Detect which cell encompasses the target text, then output its (x, y) center coordinate. 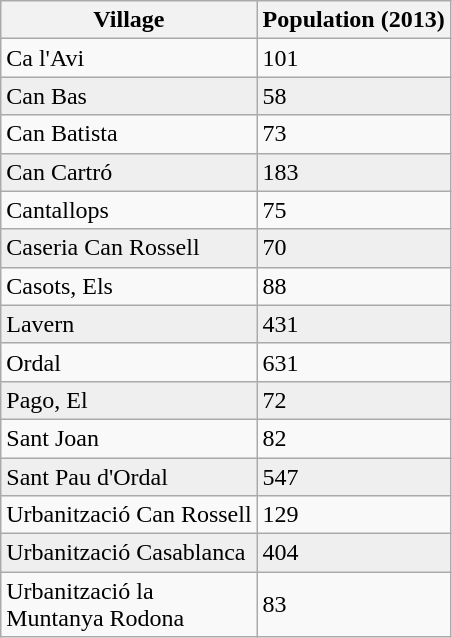
183 (354, 172)
547 (354, 477)
Sant Pau d'Ordal (129, 477)
631 (354, 362)
Can Cartró (129, 172)
Pago, El (129, 400)
404 (354, 553)
Village (129, 20)
83 (354, 604)
Urbanització Can Rossell (129, 515)
Cantallops (129, 210)
58 (354, 96)
73 (354, 134)
129 (354, 515)
Population (2013) (354, 20)
88 (354, 286)
Ordal (129, 362)
Sant Joan (129, 438)
70 (354, 248)
75 (354, 210)
Lavern (129, 324)
82 (354, 438)
Ca l'Avi (129, 58)
431 (354, 324)
101 (354, 58)
Casots, Els (129, 286)
Urbanització Casablanca (129, 553)
Urbanització laMuntanya Rodona (129, 604)
72 (354, 400)
Caseria Can Rossell (129, 248)
Can Batista (129, 134)
Can Bas (129, 96)
